Capture the cell that displays the provided text and extract its [x, y] central coordinate. 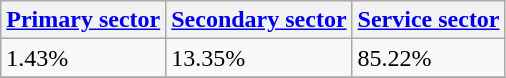
Secondary sector [259, 20]
Service sector [428, 20]
85.22% [428, 58]
1.43% [84, 58]
Primary sector [84, 20]
13.35% [259, 58]
